Capture the cell that displays the provided text and extract its (X, Y) central coordinate. 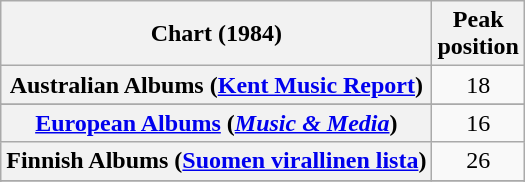
Australian Albums (Kent Music Report) (216, 85)
16 (478, 123)
18 (478, 85)
European Albums (Music & Media) (216, 123)
26 (478, 161)
Chart (1984) (216, 34)
Finnish Albums (Suomen virallinen lista) (216, 161)
Peakposition (478, 34)
